Pinpoint the cell where the given text exists, returning its (x, y) midpoint coordinate. 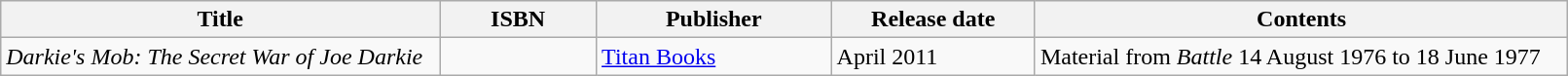
Publisher (714, 19)
Release date (932, 19)
Darkie's Mob: The Secret War of Joe Darkie (220, 57)
Title (220, 19)
ISBN (518, 19)
Contents (1300, 19)
Material from Battle 14 August 1976 to 18 June 1977 (1300, 57)
April 2011 (932, 57)
Titan Books (714, 57)
